Extract the (X, Y) coordinate from the center of the cell holding the provided text.  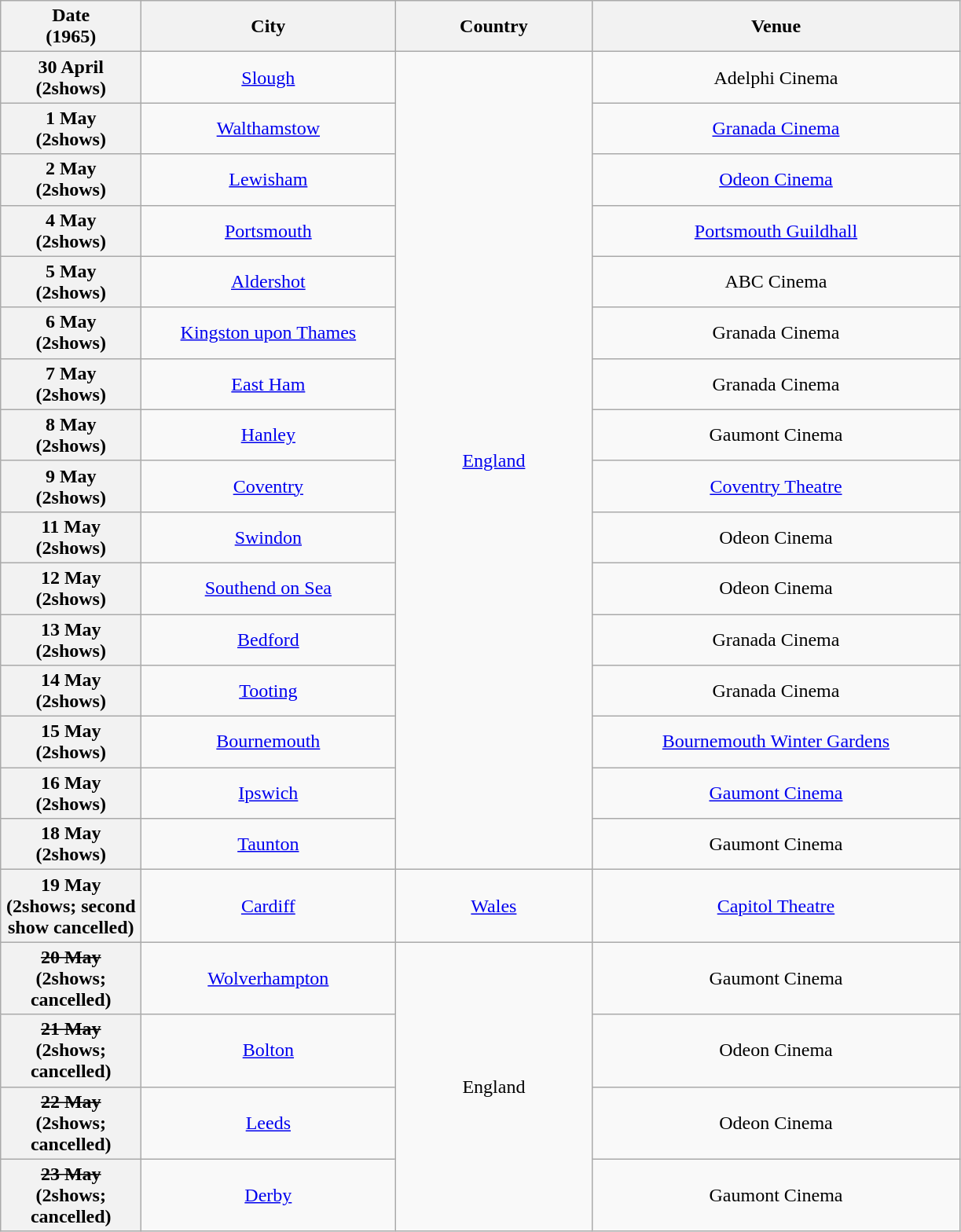
9 May(2shows) (71, 486)
7 May(2shows) (71, 383)
Date(1965) (71, 27)
6 May(2shows) (71, 333)
Wolverhampton (269, 978)
Hanley (269, 435)
East Ham (269, 383)
14 May(2shows) (71, 691)
Country (493, 27)
20 May(2shows; cancelled) (71, 978)
8 May(2shows) (71, 435)
23 May(2shows; cancelled) (71, 1195)
30 April(2shows) (71, 77)
18 May(2shows) (71, 844)
22 May(2shows; cancelled) (71, 1123)
Cardiff (269, 906)
Portsmouth Guildhall (776, 231)
Bedford (269, 640)
Slough (269, 77)
4 May(2shows) (71, 231)
Ipswich (269, 794)
Bournemouth Winter Gardens (776, 742)
ABC Cinema (776, 281)
Southend on Sea (269, 588)
Tooting (269, 691)
Coventry (269, 486)
City (269, 27)
2 May(2shows) (71, 179)
Walthamstow (269, 129)
Wales (493, 906)
Coventry Theatre (776, 486)
Bournemouth (269, 742)
Capitol Theatre (776, 906)
21 May(2shows; cancelled) (71, 1050)
1 May(2shows) (71, 129)
Adelphi Cinema (776, 77)
19 May(2shows; second show cancelled) (71, 906)
Lewisham (269, 179)
16 May(2shows) (71, 794)
13 May(2shows) (71, 640)
Derby (269, 1195)
Venue (776, 27)
15 May(2shows) (71, 742)
12 May(2shows) (71, 588)
Swindon (269, 537)
Bolton (269, 1050)
5 May(2shows) (71, 281)
11 May(2shows) (71, 537)
Aldershot (269, 281)
Kingston upon Thames (269, 333)
Leeds (269, 1123)
Portsmouth (269, 231)
Taunton (269, 844)
